Detect which cell encompasses the target text, then output its (x, y) center coordinate. 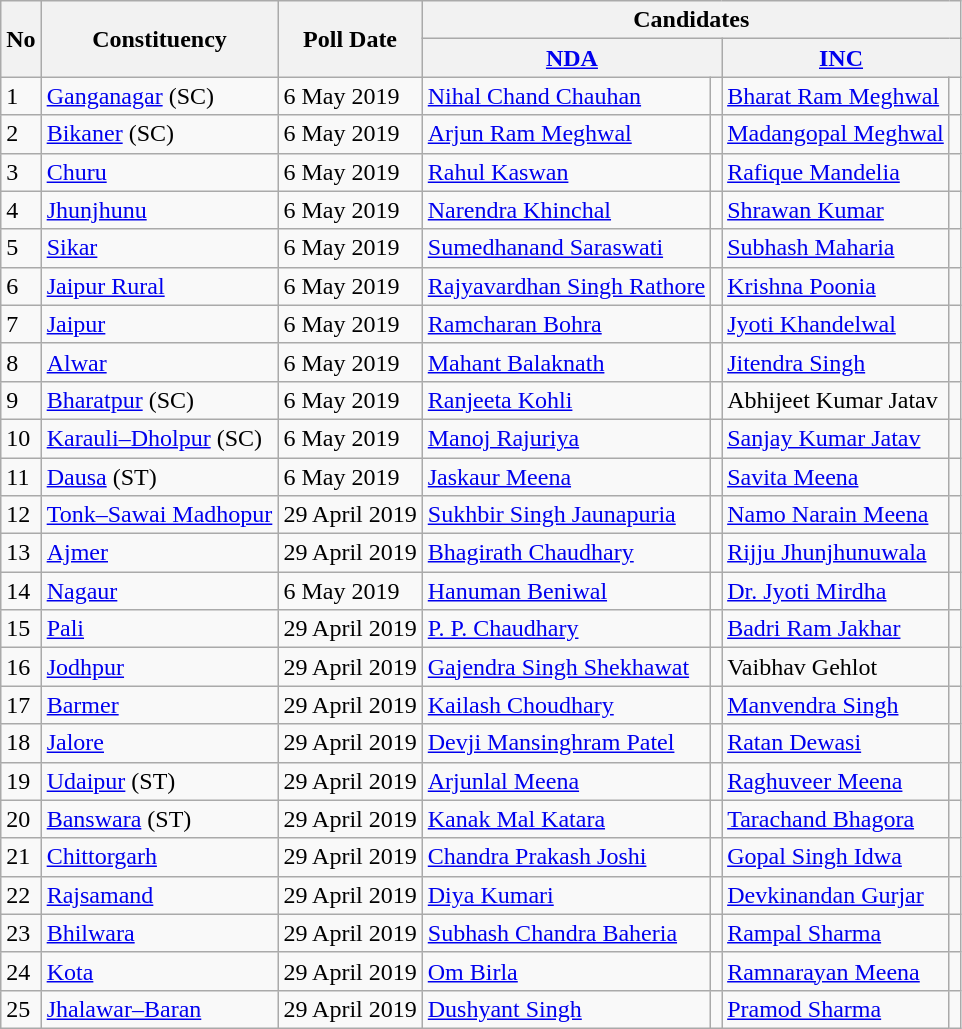
Abhijeet Kumar Jatav (836, 400)
Constituency (160, 39)
3 (21, 172)
Bikaner (SC) (160, 134)
Manoj Rajuriya (566, 438)
5 (21, 248)
Gopal Singh Idwa (836, 857)
Savita Meena (836, 477)
18 (21, 743)
9 (21, 400)
8 (21, 362)
Namo Narain Meena (836, 515)
Ranjeeta Kohli (566, 400)
Kailash Choudhary (566, 705)
Ramcharan Bohra (566, 324)
Diya Kumari (566, 895)
Sanjay Kumar Jatav (836, 438)
17 (21, 705)
12 (21, 515)
Bhagirath Chaudhary (566, 553)
Kota (160, 971)
16 (21, 667)
13 (21, 553)
Jyoti Khandelwal (836, 324)
Poll Date (350, 39)
Pramod Sharma (836, 1009)
Jhalawar–Baran (160, 1009)
Jalore (160, 743)
Dausa (ST) (160, 477)
Madangopal Meghwal (836, 134)
Jodhpur (160, 667)
25 (21, 1009)
NDA (572, 58)
INC (842, 58)
Devji Mansinghram Patel (566, 743)
P. P. Chaudhary (566, 629)
Jaipur Rural (160, 286)
Vaibhav Gehlot (836, 667)
Ratan Dewasi (836, 743)
Rampal Sharma (836, 933)
Arjun Ram Meghwal (566, 134)
14 (21, 591)
19 (21, 781)
Bharat Ram Meghwal (836, 96)
Subhash Chandra Baheria (566, 933)
Alwar (160, 362)
Gajendra Singh Shekhawat (566, 667)
Subhash Maharia (836, 248)
Manvendra Singh (836, 705)
Banswara (ST) (160, 819)
Candidates (691, 20)
Sikar (160, 248)
Ramnarayan Meena (836, 971)
Barmer (160, 705)
11 (21, 477)
Dr. Jyoti Mirdha (836, 591)
Jhunjhunu (160, 210)
Dushyant Singh (566, 1009)
Shrawan Kumar (836, 210)
24 (21, 971)
Chittorgarh (160, 857)
Nihal Chand Chauhan (566, 96)
Pali (160, 629)
Badri Ram Jakhar (836, 629)
22 (21, 895)
Rijju Jhunjhunuwala (836, 553)
10 (21, 438)
Hanuman Beniwal (566, 591)
Rajsamand (160, 895)
Jaskaur Meena (566, 477)
7 (21, 324)
Krishna Poonia (836, 286)
Rafique Mandelia (836, 172)
2 (21, 134)
Rahul Kaswan (566, 172)
Bhilwara (160, 933)
Bharatpur (SC) (160, 400)
Jaipur (160, 324)
Mahant Balaknath (566, 362)
6 (21, 286)
23 (21, 933)
1 (21, 96)
Narendra Khinchal (566, 210)
Kanak Mal Katara (566, 819)
Rajyavardhan Singh Rathore (566, 286)
Om Birla (566, 971)
Jitendra Singh (836, 362)
Devkinandan Gurjar (836, 895)
Nagaur (160, 591)
Tarachand Bhagora (836, 819)
4 (21, 210)
Arjunlal Meena (566, 781)
Ajmer (160, 553)
20 (21, 819)
Raghuveer Meena (836, 781)
Sukhbir Singh Jaunapuria (566, 515)
No (21, 39)
Karauli–Dholpur (SC) (160, 438)
Sumedhanand Saraswati (566, 248)
21 (21, 857)
15 (21, 629)
Ganganagar (SC) (160, 96)
Tonk–Sawai Madhopur (160, 515)
Churu (160, 172)
Chandra Prakash Joshi (566, 857)
Udaipur (ST) (160, 781)
